Extract the [X, Y] coordinate from the center of the cell holding the provided text.  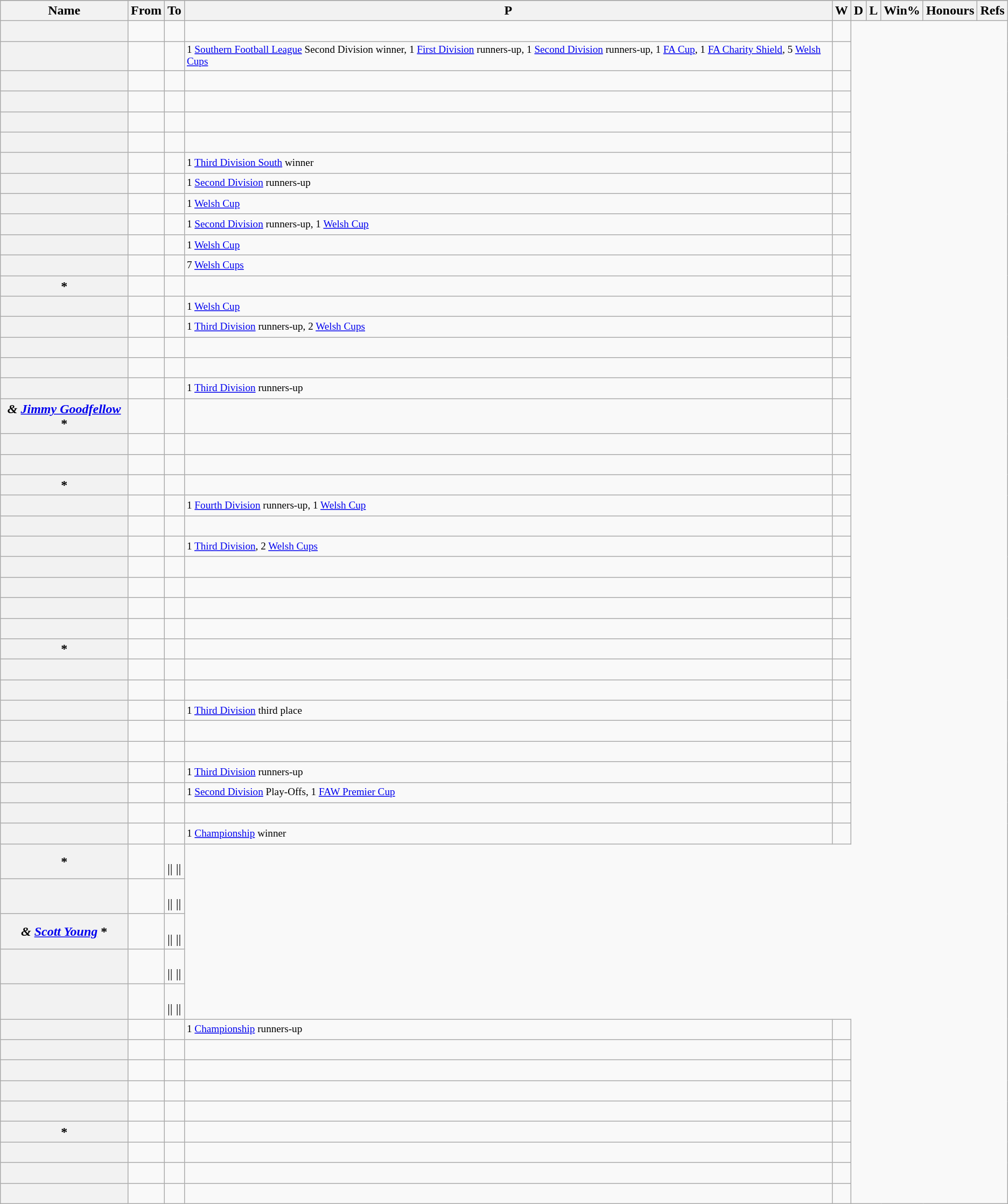
1 Third Division third place [508, 711]
1 Third Division runners-up, 2 Welsh Cups [508, 327]
1 Third Division, 2 Welsh Cups [508, 546]
Refs [992, 11]
D [858, 11]
1 Fourth Division runners-up, 1 Welsh Cup [508, 505]
W [841, 11]
From [146, 11]
1 Second Division runners-up, 1 Welsh Cup [508, 224]
L [873, 11]
1 Third Division South winner [508, 163]
1 Championship runners-up [508, 1029]
To [174, 11]
1 Championship winner [508, 833]
1 Second Division Play-Offs, 1 FAW Premier Cup [508, 792]
1 Second Division runners-up [508, 183]
Honours [950, 11]
P [508, 11]
Name [65, 11]
Win% [902, 11]
& Scott Young * [65, 931]
7 Welsh Cups [508, 266]
& Jimmy Goodfellow * [65, 416]
